Scan for the cell matching the given text and deliver its [X, Y] coordinate at center. 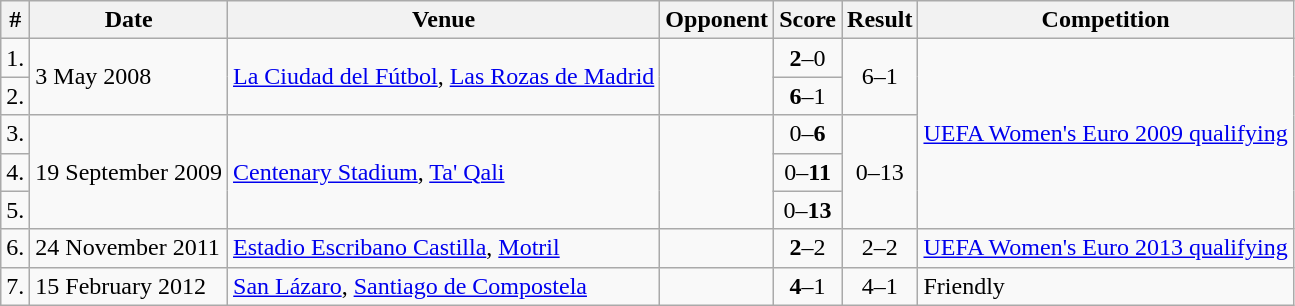
19 September 2009 [129, 172]
Estadio Escribano Castilla, Motril [444, 248]
La Ciudad del Fútbol, Las Rozas de Madrid [444, 77]
15 February 2012 [129, 286]
UEFA Women's Euro 2009 qualifying [1106, 134]
5. [16, 210]
Date [129, 20]
7. [16, 286]
Centenary Stadium, Ta' Qali [444, 172]
# [16, 20]
1. [16, 58]
Opponent [717, 20]
6. [16, 248]
2. [16, 96]
Competition [1106, 20]
3 May 2008 [129, 77]
0–6 [808, 134]
Result [880, 20]
Friendly [1106, 286]
4. [16, 172]
3. [16, 134]
0–11 [808, 172]
2–0 [808, 58]
Score [808, 20]
UEFA Women's Euro 2013 qualifying [1106, 248]
Venue [444, 20]
24 November 2011 [129, 248]
San Lázaro, Santiago de Compostela [444, 286]
